For the text-containing cell, return its midpoint in [x, y] coordinate format. 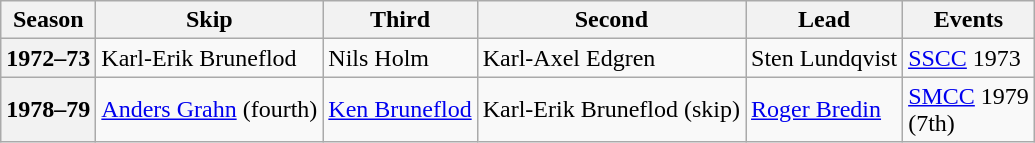
SSCC 1973 [969, 58]
Lead [824, 20]
SMCC 1979 (7th) [969, 110]
Season [48, 20]
Events [969, 20]
Karl-Erik Bruneflod [210, 58]
Sten Lundqvist [824, 58]
Third [400, 20]
Skip [210, 20]
Roger Bredin [824, 110]
Anders Grahn (fourth) [210, 110]
Ken Bruneflod [400, 110]
Karl-Axel Edgren [611, 58]
Nils Holm [400, 58]
Second [611, 20]
Karl-Erik Bruneflod (skip) [611, 110]
1972–73 [48, 58]
1978–79 [48, 110]
